Identify which cell holds the provided text, then report its (X, Y) central coordinate. 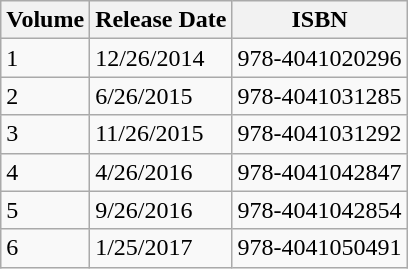
Volume (46, 20)
978-4041031292 (320, 134)
Release Date (161, 20)
5 (46, 210)
9/26/2016 (161, 210)
11/26/2015 (161, 134)
1/25/2017 (161, 248)
12/26/2014 (161, 58)
978-4041031285 (320, 96)
978-4041042854 (320, 210)
4/26/2016 (161, 172)
ISBN (320, 20)
6 (46, 248)
3 (46, 134)
2 (46, 96)
978-4041050491 (320, 248)
6/26/2015 (161, 96)
978-4041020296 (320, 58)
1 (46, 58)
978-4041042847 (320, 172)
4 (46, 172)
